From the cell containing the given text, extract its center point as (x, y) coordinate. 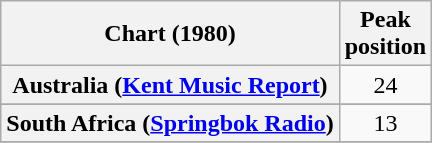
South Africa (Springbok Radio) (170, 123)
Australia (Kent Music Report) (170, 85)
Chart (1980) (170, 34)
13 (385, 123)
Peakposition (385, 34)
24 (385, 85)
